Locate the cell with the specified text and output its (x, y) center coordinate. 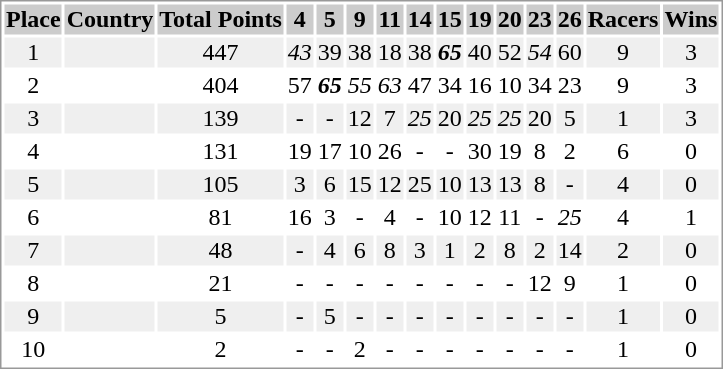
447 (220, 53)
54 (540, 53)
52 (510, 53)
63 (390, 85)
105 (220, 185)
81 (220, 217)
39 (330, 53)
Racers (623, 19)
40 (480, 53)
47 (420, 85)
131 (220, 151)
48 (220, 251)
17 (330, 151)
43 (300, 53)
Place (33, 19)
57 (300, 85)
Wins (691, 19)
Country (110, 19)
404 (220, 85)
60 (570, 53)
139 (220, 119)
55 (360, 85)
Total Points (220, 19)
18 (390, 53)
30 (480, 151)
21 (220, 283)
